Provide the (x, y) coordinate of the cell's center where the given text is located.  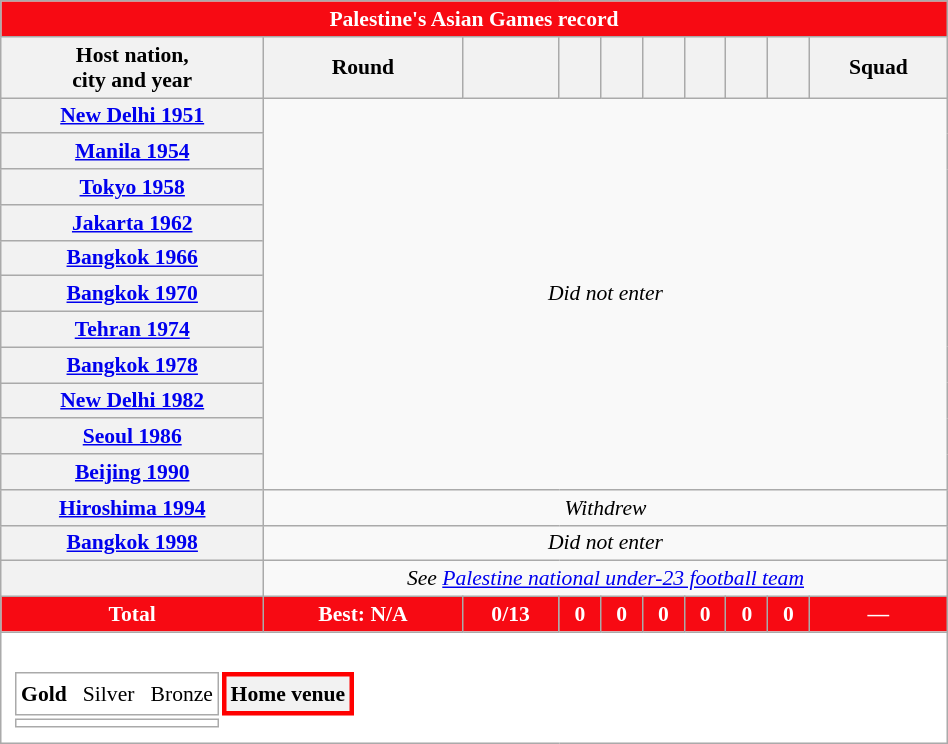
See Palestine national under-23 football team (606, 579)
Gold Silver Bronze Home venue (474, 688)
Home venue (288, 694)
Tehran 1974 (132, 330)
Host nation, city and year (132, 68)
Seoul 1986 (132, 437)
Total (132, 615)
Round (363, 68)
Bangkok 1970 (132, 294)
Jakarta 1962 (132, 223)
Withdrew (606, 508)
Palestine's Asian Games record (474, 19)
Bangkok 1998 (132, 543)
New Delhi 1951 (132, 116)
Manila 1954 (132, 152)
Bangkok 1966 (132, 258)
Squad (878, 68)
New Delhi 1982 (132, 401)
Tokyo 1958 (132, 187)
0/13 (510, 615)
Beijing 1990 (132, 472)
Bangkok 1978 (132, 365)
Hiroshima 1994 (132, 508)
Best: N/A (363, 615)
Gold Silver Bronze (117, 694)
— (878, 615)
